Identify which cell holds the provided text, then report its [x, y] central coordinate. 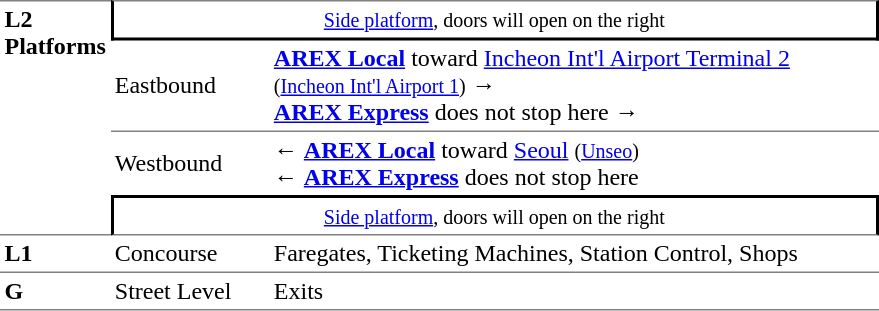
Westbound [190, 164]
Eastbound [190, 86]
G [55, 292]
Exits [574, 292]
L1 [55, 255]
Faregates, Ticketing Machines, Station Control, Shops [574, 255]
L2Platforms [55, 118]
Concourse [190, 255]
AREX Local toward Incheon Int'l Airport Terminal 2(Incheon Int'l Airport 1) → AREX Express does not stop here → [574, 86]
Street Level [190, 292]
← AREX Local toward Seoul (Unseo)← AREX Express does not stop here [574, 164]
